From the cell containing the given text, extract its center point as (x, y) coordinate. 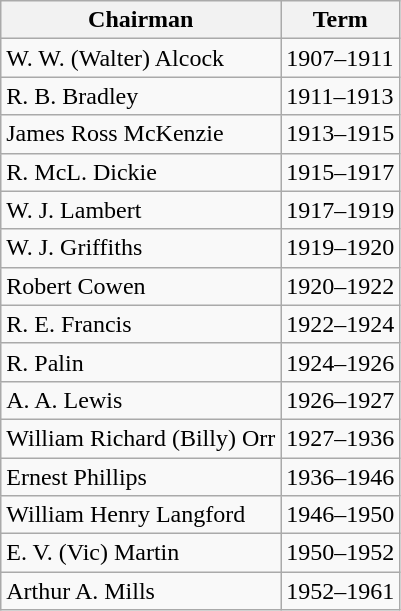
R. Palin (141, 362)
A. A. Lewis (141, 400)
Robert Cowen (141, 286)
1936–1946 (340, 477)
1924–1926 (340, 362)
1920–1922 (340, 286)
W. W. (Walter) Alcock (141, 58)
William Richard (Billy) Orr (141, 438)
1950–1952 (340, 553)
1952–1961 (340, 591)
Ernest Phillips (141, 477)
1907–1911 (340, 58)
Term (340, 20)
1927–1936 (340, 438)
W. J. Lambert (141, 210)
Arthur A. Mills (141, 591)
1922–1924 (340, 324)
William Henry Langford (141, 515)
W. J. Griffiths (141, 248)
E. V. (Vic) Martin (141, 553)
Chairman (141, 20)
R. E. Francis (141, 324)
1926–1927 (340, 400)
1917–1919 (340, 210)
1911–1913 (340, 96)
R. B. Bradley (141, 96)
James Ross McKenzie (141, 134)
1915–1917 (340, 172)
1919–1920 (340, 248)
1913–1915 (340, 134)
1946–1950 (340, 515)
R. McL. Dickie (141, 172)
